Find where the given text appears and provide that cell's center as [X, Y] coordinate. 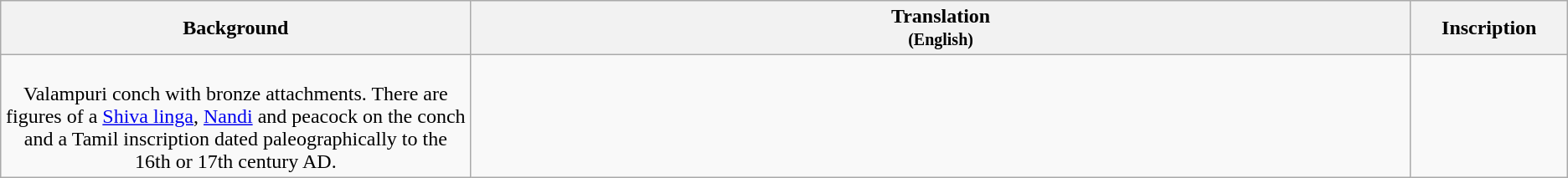
Translation(English) [941, 28]
Inscription [1489, 28]
Background [236, 28]
